For the text-containing cell, return its midpoint in [x, y] coordinate format. 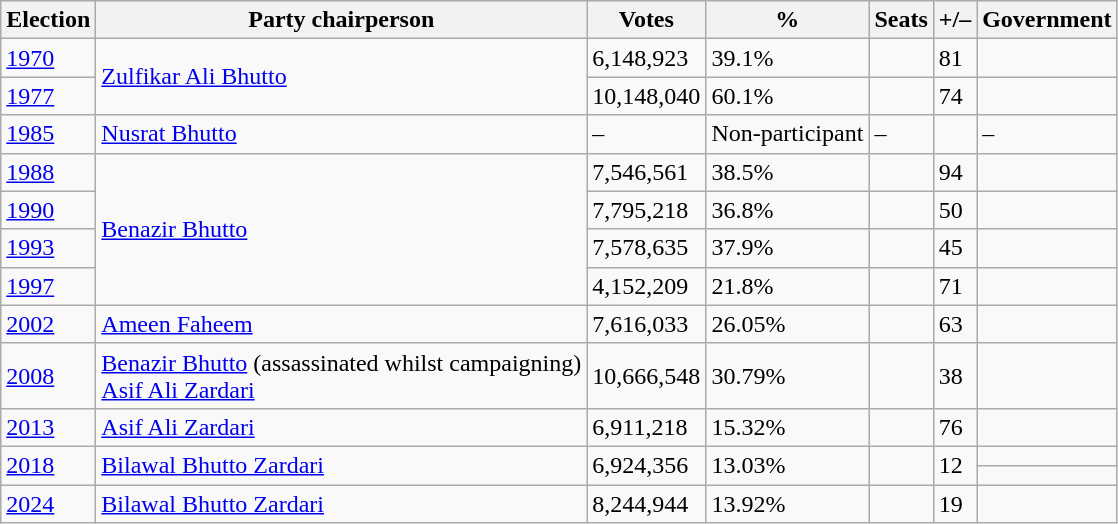
1993 [48, 248]
Benazir Bhutto [342, 229]
Ameen Faheem [342, 324]
2008 [48, 376]
Benazir Bhutto (assassinated whilst campaigning)Asif Ali Zardari [342, 376]
1990 [48, 210]
6,911,218 [646, 427]
7,578,635 [646, 248]
7,616,033 [646, 324]
Seats [901, 20]
6,924,356 [646, 465]
7,546,561 [646, 172]
Votes [646, 20]
1970 [48, 58]
12 [954, 465]
13.92% [788, 503]
63 [954, 324]
36.8% [788, 210]
Non-participant [788, 134]
10,666,548 [646, 376]
6,148,923 [646, 58]
19 [954, 503]
38.5% [788, 172]
Nusrat Bhutto [342, 134]
8,244,944 [646, 503]
Government [1047, 20]
21.8% [788, 286]
60.1% [788, 96]
39.1% [788, 58]
2002 [48, 324]
38 [954, 376]
30.79% [788, 376]
Party chairperson [342, 20]
4,152,209 [646, 286]
1997 [48, 286]
2018 [48, 465]
1985 [48, 134]
26.05% [788, 324]
71 [954, 286]
15.32% [788, 427]
2024 [48, 503]
76 [954, 427]
13.03% [788, 465]
81 [954, 58]
74 [954, 96]
Asif Ali Zardari [342, 427]
94 [954, 172]
10,148,040 [646, 96]
1988 [48, 172]
37.9% [788, 248]
Election [48, 20]
% [788, 20]
1977 [48, 96]
+/– [954, 20]
2013 [48, 427]
50 [954, 210]
45 [954, 248]
Zulfikar Ali Bhutto [342, 77]
7,795,218 [646, 210]
